Search for the cell housing the specified text and yield its [x, y] center coordinate. 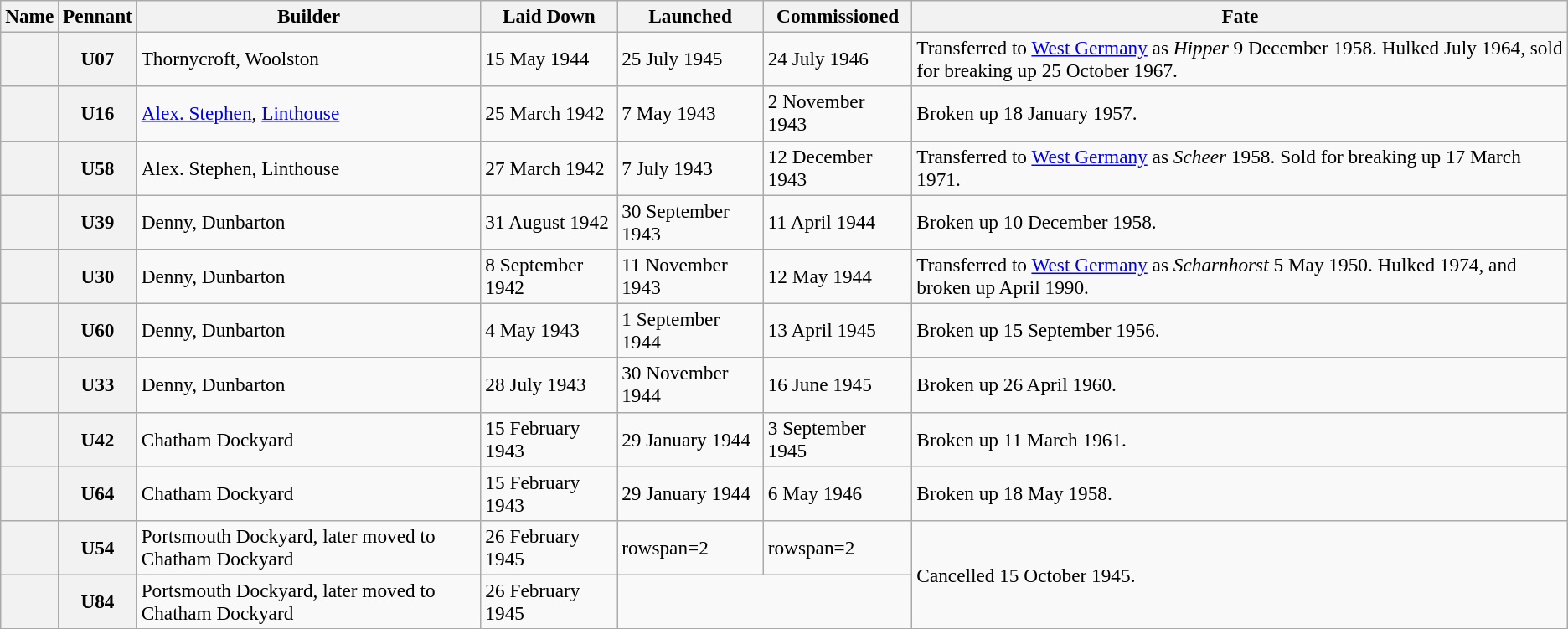
Cancelled 15 October 1945. [1240, 575]
25 March 1942 [549, 114]
Broken up 15 September 1956. [1240, 330]
30 September 1943 [690, 221]
Transferred to West Germany as Scheer 1958. Sold for breaking up 17 March 1971. [1240, 168]
U54 [98, 548]
30 November 1944 [690, 385]
U60 [98, 330]
Commissioned [838, 16]
13 April 1945 [838, 330]
Broken up 18 May 1958. [1240, 492]
6 May 1946 [838, 492]
12 May 1944 [838, 276]
Name [30, 16]
1 September 1944 [690, 330]
4 May 1943 [549, 330]
U58 [98, 168]
Thornycroft, Woolston [308, 59]
8 September 1942 [549, 276]
2 November 1943 [838, 114]
Launched [690, 16]
U07 [98, 59]
U33 [98, 385]
12 December 1943 [838, 168]
28 July 1943 [549, 385]
Transferred to West Germany as Scharnhorst 5 May 1950. Hulked 1974, and broken up April 1990. [1240, 276]
11 April 1944 [838, 221]
U16 [98, 114]
Pennant [98, 16]
U42 [98, 439]
U64 [98, 492]
25 July 1945 [690, 59]
Transferred to West Germany as Hipper 9 December 1958. Hulked July 1964, sold for breaking up 25 October 1967. [1240, 59]
15 May 1944 [549, 59]
27 March 1942 [549, 168]
Broken up 18 January 1957. [1240, 114]
11 November 1943 [690, 276]
Broken up 26 April 1960. [1240, 385]
U84 [98, 601]
3 September 1945 [838, 439]
Broken up 11 March 1961. [1240, 439]
Builder [308, 16]
24 July 1946 [838, 59]
31 August 1942 [549, 221]
16 June 1945 [838, 385]
7 May 1943 [690, 114]
U39 [98, 221]
Broken up 10 December 1958. [1240, 221]
Laid Down [549, 16]
Fate [1240, 16]
7 July 1943 [690, 168]
U30 [98, 276]
